Output the (x, y) coordinate of the center of the cell containing the given text.  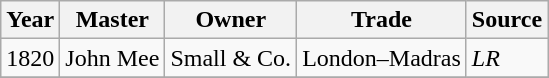
Owner (231, 20)
1820 (30, 58)
LR (506, 58)
Year (30, 20)
London–Madras (382, 58)
John Mee (112, 58)
Trade (382, 20)
Source (506, 20)
Small & Co. (231, 58)
Master (112, 20)
